Search for the cell housing the specified text and yield its (x, y) center coordinate. 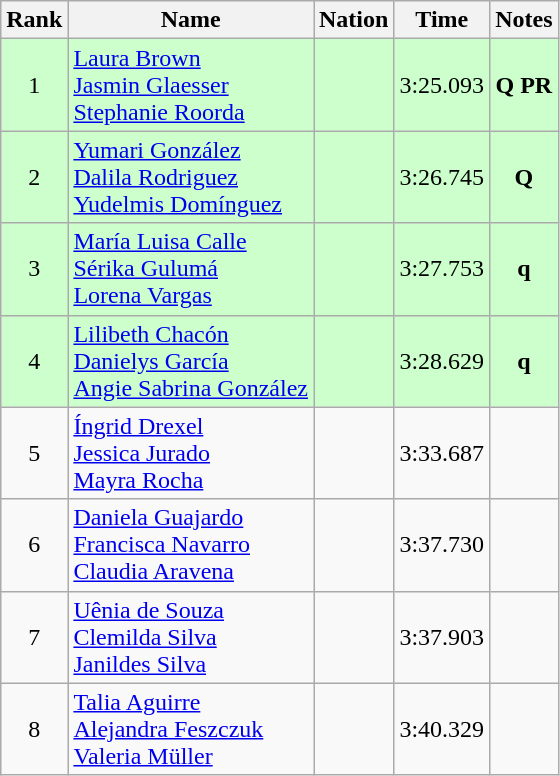
Q PR (524, 85)
3 (34, 269)
3:37.903 (442, 637)
Uênia de SouzaClemilda SilvaJanildes Silva (191, 637)
Rank (34, 20)
Q (524, 177)
Nation (354, 20)
Time (442, 20)
Lilibeth ChacónDanielys GarcíaAngie Sabrina González (191, 361)
5 (34, 453)
Name (191, 20)
6 (34, 545)
3:25.093 (442, 85)
1 (34, 85)
2 (34, 177)
3:40.329 (442, 729)
Yumari GonzálezDalila RodriguezYudelmis Domínguez (191, 177)
3:37.730 (442, 545)
3:28.629 (442, 361)
3:26.745 (442, 177)
Talia AguirreAlejandra FeszczukValeria Müller (191, 729)
7 (34, 637)
Notes (524, 20)
Daniela GuajardoFrancisca NavarroClaudia Aravena (191, 545)
4 (34, 361)
3:27.753 (442, 269)
María Luisa CalleSérika GulumáLorena Vargas (191, 269)
Laura BrownJasmin GlaesserStephanie Roorda (191, 85)
3:33.687 (442, 453)
8 (34, 729)
Íngrid DrexelJessica JuradoMayra Rocha (191, 453)
